Pinpoint the cell where the given text exists, returning its [X, Y] midpoint coordinate. 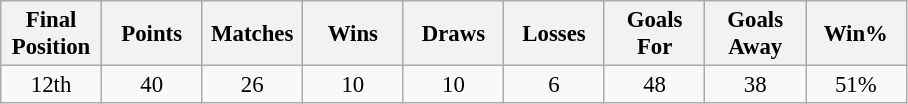
Losses [554, 34]
Matches [252, 34]
Goals For [654, 34]
12th [52, 85]
Wins [354, 34]
Final Position [52, 34]
51% [856, 85]
48 [654, 85]
26 [252, 85]
Win% [856, 34]
6 [554, 85]
40 [152, 85]
Draws [454, 34]
Goals Away [756, 34]
Points [152, 34]
38 [756, 85]
